Provide the [x, y] coordinate of the cell's center where the given text is located.  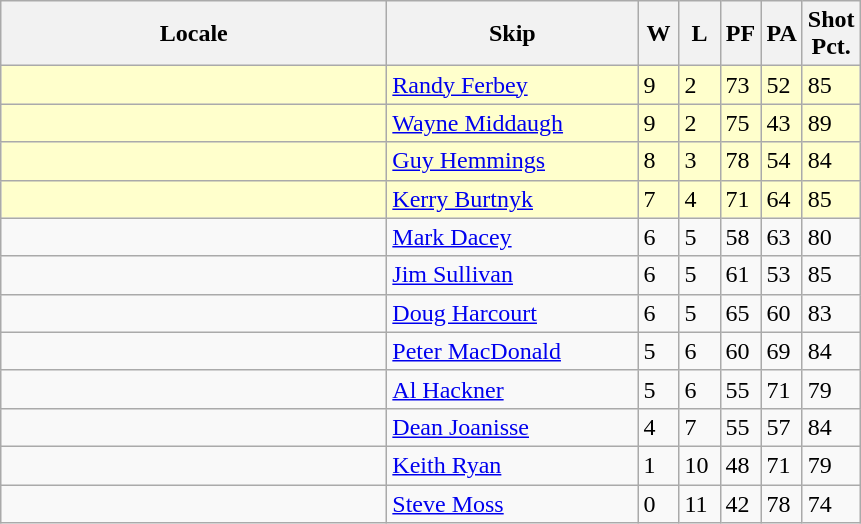
Jim Sullivan [512, 275]
64 [782, 199]
52 [782, 85]
W [658, 34]
43 [782, 123]
53 [782, 275]
74 [831, 503]
Keith Ryan [512, 465]
PF [740, 34]
Guy Hemmings [512, 161]
Dean Joanisse [512, 427]
10 [700, 465]
57 [782, 427]
3 [700, 161]
11 [700, 503]
PA [782, 34]
48 [740, 465]
83 [831, 313]
75 [740, 123]
Locale [194, 34]
L [700, 34]
69 [782, 351]
8 [658, 161]
Skip [512, 34]
Al Hackner [512, 389]
Doug Harcourt [512, 313]
Shot Pct. [831, 34]
Wayne Middaugh [512, 123]
Kerry Burtnyk [512, 199]
65 [740, 313]
1 [658, 465]
80 [831, 237]
Randy Ferbey [512, 85]
58 [740, 237]
Mark Dacey [512, 237]
54 [782, 161]
Steve Moss [512, 503]
73 [740, 85]
Peter MacDonald [512, 351]
61 [740, 275]
42 [740, 503]
0 [658, 503]
63 [782, 237]
89 [831, 123]
